Capture the cell that displays the provided text and extract its [X, Y] central coordinate. 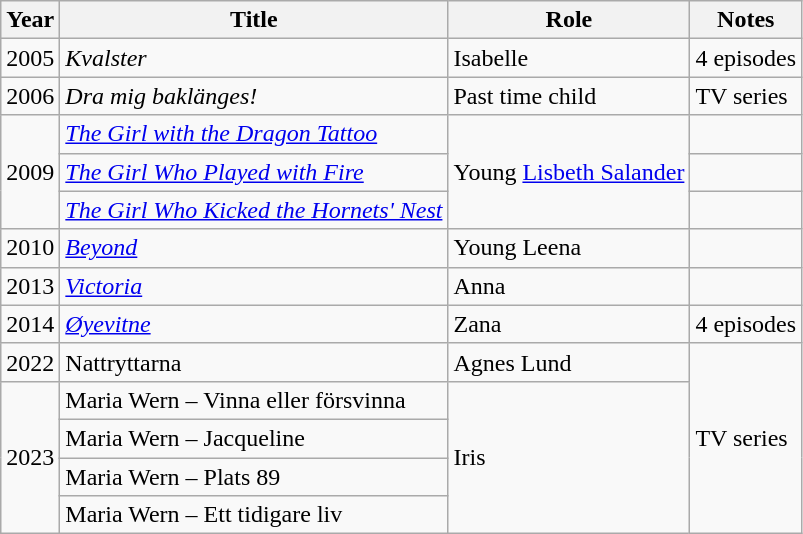
2013 [30, 286]
Maria Wern – Vinna eller försvinna [254, 400]
Notes [746, 20]
2023 [30, 457]
The Girl with the Dragon Tattoo [254, 134]
Year [30, 20]
Young Leena [569, 248]
2005 [30, 58]
Øyevitne [254, 324]
Kvalster [254, 58]
Beyond [254, 248]
2009 [30, 172]
Iris [569, 457]
Title [254, 20]
Role [569, 20]
The Girl Who Played with Fire [254, 172]
Victoria [254, 286]
2006 [30, 96]
Maria Wern – Jacqueline [254, 438]
Agnes Lund [569, 362]
Anna [569, 286]
Nattryttarna [254, 362]
Young Lisbeth Salander [569, 172]
Maria Wern – Ett tidigare liv [254, 515]
2010 [30, 248]
Maria Wern – Plats 89 [254, 477]
Dra mig baklänges! [254, 96]
The Girl Who Kicked the Hornets' Nest [254, 210]
2014 [30, 324]
2022 [30, 362]
Isabelle [569, 58]
Past time child [569, 96]
Zana [569, 324]
